Identify which cell holds the provided text, then report its (X, Y) central coordinate. 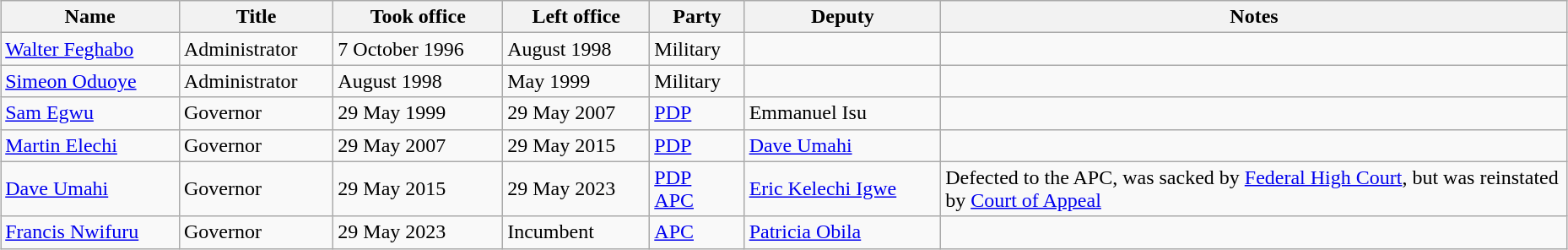
APC (697, 232)
Name (90, 17)
Patricia Obila (842, 232)
Defected to the APC, was sacked by Federal High Court, but was reinstated by Court of Appeal (1254, 189)
29 May 1999 (419, 113)
Deputy (842, 17)
Took office (419, 17)
Eric Kelechi Igwe (842, 189)
Martin Elechi (90, 145)
Notes (1254, 17)
PDP APC (697, 189)
Incumbent (576, 232)
Simeon Oduoye (90, 81)
Left office (576, 17)
Sam Egwu (90, 113)
Emmanuel Isu (842, 113)
May 1999 (576, 81)
Walter Feghabo (90, 49)
Francis Nwifuru (90, 232)
7 October 1996 (419, 49)
Party (697, 17)
Title (256, 17)
